Detect which cell encompasses the target text, then output its (x, y) center coordinate. 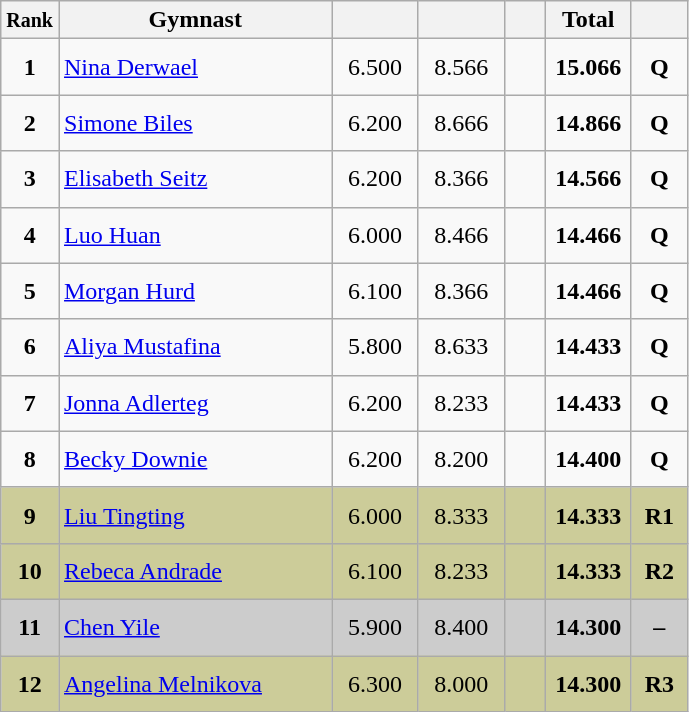
7 (30, 403)
9 (30, 515)
Rebeca Andrade (195, 571)
– (659, 627)
Total (588, 20)
10 (30, 571)
8.200 (461, 459)
8.666 (461, 123)
Simone Biles (195, 123)
14.866 (588, 123)
15.066 (588, 67)
Becky Downie (195, 459)
6 (30, 347)
5.900 (375, 627)
Rank (30, 20)
8 (30, 459)
Elisabeth Seitz (195, 179)
Liu Tingting (195, 515)
14.400 (588, 459)
8.466 (461, 235)
Jonna Adlerteg (195, 403)
14.566 (588, 179)
8.400 (461, 627)
5 (30, 291)
Morgan Hurd (195, 291)
Gymnast (195, 20)
R2 (659, 571)
2 (30, 123)
4 (30, 235)
8.000 (461, 684)
Chen Yile (195, 627)
5.800 (375, 347)
Aliya Mustafina (195, 347)
11 (30, 627)
R3 (659, 684)
1 (30, 67)
12 (30, 684)
8.633 (461, 347)
Luo Huan (195, 235)
Angelina Melnikova (195, 684)
Nina Derwael (195, 67)
8.566 (461, 67)
R1 (659, 515)
8.333 (461, 515)
6.300 (375, 684)
6.500 (375, 67)
3 (30, 179)
